Find where the given text appears and provide that cell's center as [x, y] coordinate. 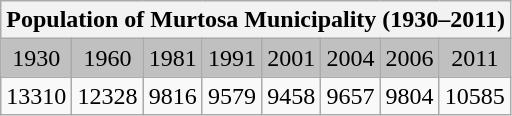
1981 [172, 58]
9657 [350, 96]
Population of Murtosa Municipality (1930–2011) [256, 20]
1930 [36, 58]
2006 [410, 58]
2011 [474, 58]
9458 [292, 96]
9816 [172, 96]
2001 [292, 58]
10585 [474, 96]
9804 [410, 96]
13310 [36, 96]
12328 [108, 96]
9579 [232, 96]
1960 [108, 58]
1991 [232, 58]
2004 [350, 58]
